Detect which cell encompasses the target text, then output its [X, Y] center coordinate. 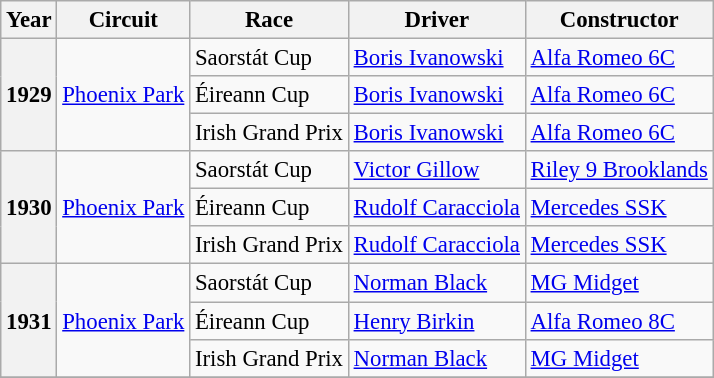
Victor Gillow [436, 170]
Henry Birkin [436, 321]
Alfa Romeo 8C [619, 321]
Year [29, 20]
1931 [29, 320]
Riley 9 Brooklands [619, 170]
1929 [29, 96]
Constructor [619, 20]
Circuit [124, 20]
1930 [29, 208]
Race [270, 20]
Driver [436, 20]
